Identify which cell holds the provided text, then report its [X, Y] central coordinate. 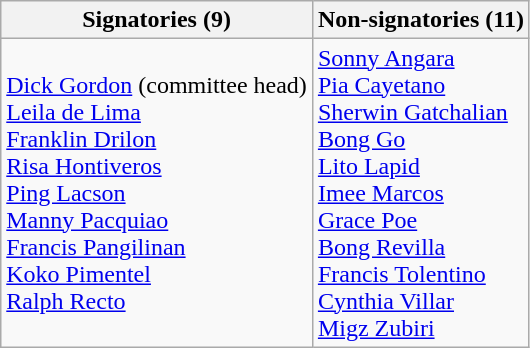
Sonny AngaraPia CayetanoSherwin GatchalianBong GoLito LapidImee MarcosGrace PoeBong RevillaFrancis Tolentino Cynthia VillarMigz Zubiri [420, 193]
Non-signatories (11) [420, 20]
Dick Gordon (committee head)Leila de LimaFranklin DrilonRisa HontiverosPing LacsonManny PacquiaoFrancis PangilinanKoko PimentelRalph Recto [157, 193]
Signatories (9) [157, 20]
